From the cell containing the given text, extract its center point as [X, Y] coordinate. 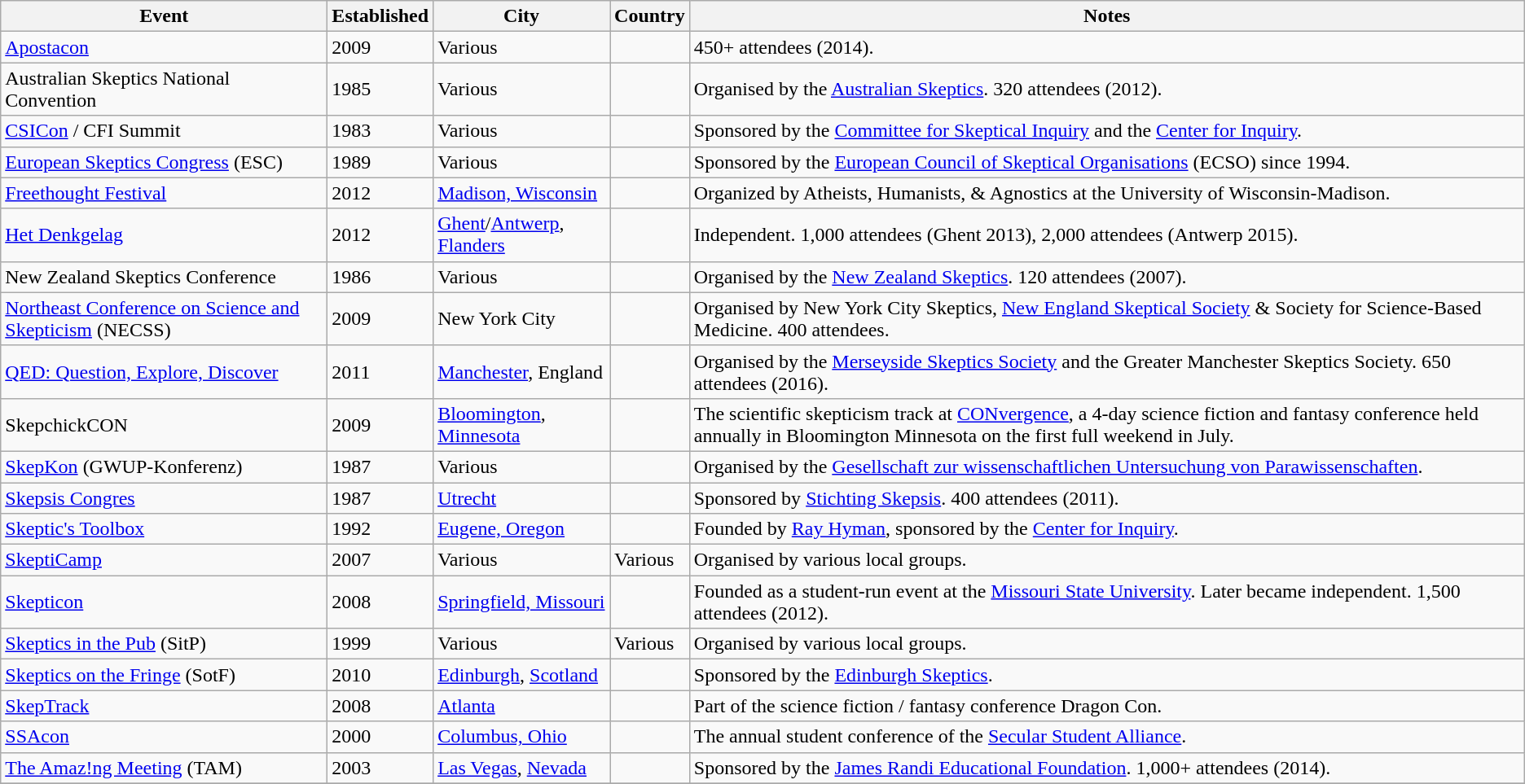
Het Denkgelag [165, 234]
Notes [1106, 16]
2000 [380, 737]
1983 [380, 131]
2011 [380, 371]
The Amaz!ng Meeting (TAM) [165, 768]
Skeptic's Toolbox [165, 529]
Sponsored by the Committee for Skeptical Inquiry and the Center for Inquiry. [1106, 131]
QED: Question, Explore, Discover [165, 371]
CSICon / CFI Summit [165, 131]
Atlanta [521, 706]
Freethought Festival [165, 193]
Skeptics in the Pub (SitP) [165, 644]
Established [380, 16]
2010 [380, 675]
New York City [521, 319]
Springfield, Missouri [521, 602]
1986 [380, 277]
Sponsored by the James Randi Educational Foundation. 1,000+ attendees (2014). [1106, 768]
Organized by Atheists, Humanists, & Agnostics at the University of Wisconsin-Madison. [1106, 193]
Organised by New York City Skeptics, New England Skeptical Society & Society for Science-Based Medicine. 400 attendees. [1106, 319]
Country [650, 16]
Columbus, Ohio [521, 737]
City [521, 16]
2007 [380, 560]
Apostacon [165, 47]
2003 [380, 768]
1992 [380, 529]
SkepTrack [165, 706]
Australian Skeptics National Convention [165, 90]
Skeptics on the Fringe (SotF) [165, 675]
1999 [380, 644]
Organised by the New Zealand Skeptics. 120 attendees (2007). [1106, 277]
Sponsored by Stichting Skepsis. 400 attendees (2011). [1106, 497]
Manchester, England [521, 371]
Skepticon [165, 602]
Ghent/Antwerp, Flanders [521, 234]
Northeast Conference on Science and Skepticism (NECSS) [165, 319]
Sponsored by the European Council of Skeptical Organisations (ECSO) since 1994. [1106, 162]
Organised by the Australian Skeptics. 320 attendees (2012). [1106, 90]
Event [165, 16]
Part of the science fiction / fantasy conference Dragon Con. [1106, 706]
SSAcon [165, 737]
1985 [380, 90]
European Skeptics Congress (ESC) [165, 162]
Bloomington, Minnesota [521, 425]
Independent. 1,000 attendees (Ghent 2013), 2,000 attendees (Antwerp 2015). [1106, 234]
Sponsored by the Edinburgh Skeptics. [1106, 675]
Founded as a student-run event at the Missouri State University. Later became independent. 1,500 attendees (2012). [1106, 602]
Skepsis Congres [165, 497]
1989 [380, 162]
Madison, Wisconsin [521, 193]
Edinburgh, Scotland [521, 675]
SkeptiCamp [165, 560]
Eugene, Oregon [521, 529]
Organised by the Gesellschaft zur wissenschaftlichen Untersuchung von Parawissenschaften. [1106, 466]
Founded by Ray Hyman, sponsored by the Center for Inquiry. [1106, 529]
Organised by the Merseyside Skeptics Society and the Greater Manchester Skeptics Society. 650 attendees (2016). [1106, 371]
The annual student conference of the Secular Student Alliance. [1106, 737]
New Zealand Skeptics Conference [165, 277]
450+ attendees (2014). [1106, 47]
Las Vegas, Nevada [521, 768]
Utrecht [521, 497]
SkepchickCON [165, 425]
SkepKon (GWUP-Konferenz) [165, 466]
